From the cell containing the given text, extract its center point as (x, y) coordinate. 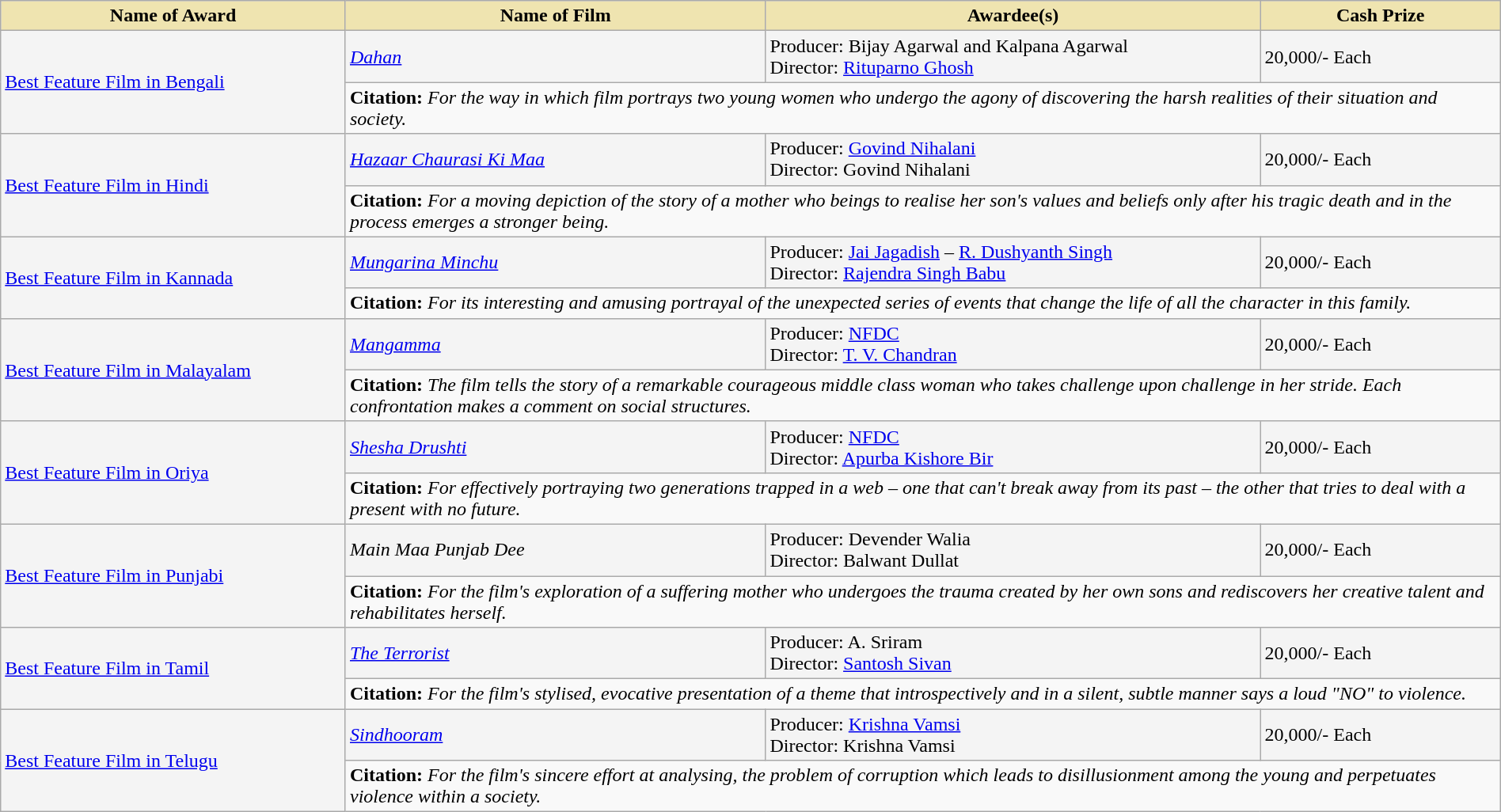
Sindhooram (555, 734)
Best Feature Film in Punjabi (173, 575)
Best Feature Film in Oriya (173, 472)
Mangamma (555, 343)
Producer: NFDCDirector: Apurba Kishore Bir (1013, 446)
The Terrorist (555, 654)
Producer: Devender WaliaDirector: Balwant Dullat (1013, 549)
Producer: Bijay Agarwal and Kalpana AgarwalDirector: Rituparno Ghosh (1013, 57)
Main Maa Punjab Dee (555, 549)
Best Feature Film in Malayalam (173, 370)
Best Feature Film in Kannada (173, 277)
Best Feature Film in Telugu (173, 761)
Best Feature Film in Hindi (173, 185)
Dahan (555, 57)
Mungarina Minchu (555, 263)
Best Feature Film in Tamil (173, 668)
Producer: A. SriramDirector: Santosh Sivan (1013, 654)
Awardee(s) (1013, 16)
Producer: Govind NihalaniDirector: Govind Nihalani (1013, 160)
Producer: NFDCDirector: T. V. Chandran (1013, 343)
Name of Film (555, 16)
Citation: For the way in which film portrays two young women who undergo the agony of discovering the harsh realities of their situation and society. (923, 108)
Shesha Drushti (555, 446)
Producer: Jai Jagadish – R. Dushyanth SinghDirector: Rajendra Singh Babu (1013, 263)
Citation: For its interesting and amusing portrayal of the unexpected series of events that change the life of all the character in this family. (923, 303)
Name of Award (173, 16)
Hazaar Chaurasi Ki Maa (555, 160)
Producer: Krishna VamsiDirector: Krishna Vamsi (1013, 734)
Best Feature Film in Bengali (173, 82)
Cash Prize (1381, 16)
